Capture the cell that displays the provided text and extract its [x, y] central coordinate. 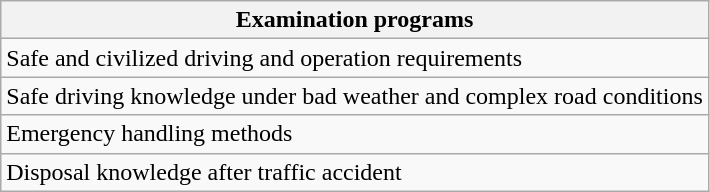
Examination programs [355, 20]
Disposal knowledge after traffic accident [355, 172]
Safe and civilized driving and operation requirements [355, 58]
Emergency handling methods [355, 134]
Safe driving knowledge under bad weather and complex road conditions [355, 96]
